Locate the cell with the specified text and output its (x, y) center coordinate. 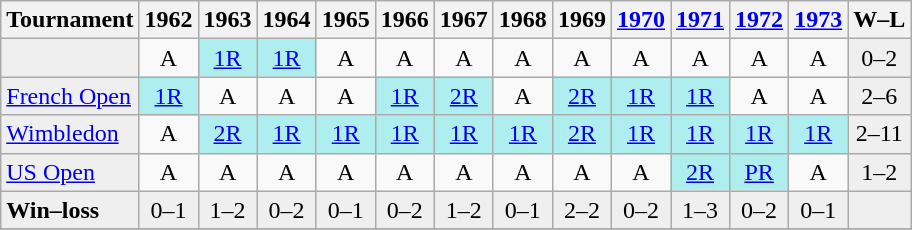
French Open (70, 96)
1967 (464, 20)
1963 (228, 20)
Win–loss (70, 210)
1968 (522, 20)
1964 (286, 20)
PR (760, 172)
2–6 (880, 96)
1–3 (700, 210)
Tournament (70, 20)
2–2 (582, 210)
Wimbledon (70, 134)
1972 (760, 20)
1970 (640, 20)
W–L (880, 20)
1966 (404, 20)
1973 (818, 20)
1969 (582, 20)
1962 (168, 20)
1965 (346, 20)
US Open (70, 172)
2–11 (880, 134)
1971 (700, 20)
